Extract the (x, y) coordinate from the center of the cell holding the provided text.  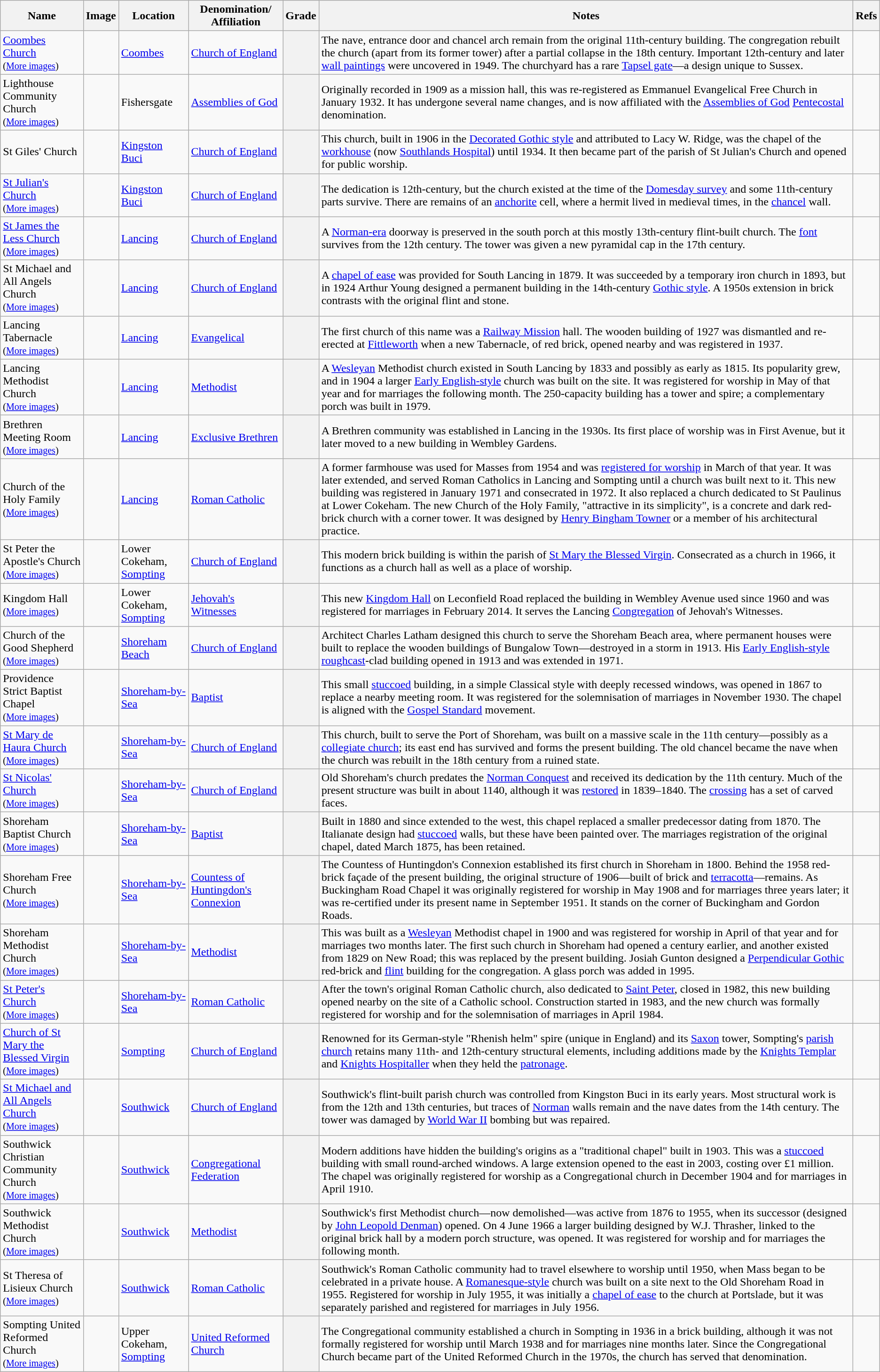
Upper Cokeham, Sompting (153, 1343)
Southwick Methodist Church(More images) (42, 1231)
Grade (301, 16)
St Peter the Apostle's Church(More images) (42, 561)
Church of St Mary the Blessed Virgin(More images) (42, 1051)
Evangelical (236, 337)
Shoreham Baptist Church(More images) (42, 834)
St Julian's Church(More images) (42, 195)
Refs (866, 16)
Coombes Church(More images) (42, 53)
St James the Less Church(More images) (42, 238)
Exclusive Brethren (236, 437)
Shoreham Methodist Church(More images) (42, 952)
Notes (586, 16)
Denomination/Affiliation (236, 16)
Fishersgate (153, 102)
Coombes (153, 53)
Church of the Good Shepherd(More images) (42, 648)
Name (42, 16)
Lighthouse Community Church(More images) (42, 102)
Image (101, 16)
Shoreham Free Church(More images) (42, 890)
Southwick Christian Community Church(More images) (42, 1169)
United Reformed Church (236, 1343)
Assemblies of God (236, 102)
St Mary de Haura Church(More images) (42, 747)
St Giles' Church (42, 152)
St Theresa of Lisieux Church(More images) (42, 1288)
Providence Strict Baptist Chapel(More images) (42, 698)
Shoreham Beach (153, 648)
St Peter's Church(More images) (42, 1002)
Lancing Methodist Church(More images) (42, 387)
Sompting (153, 1051)
Congregational Federation (236, 1169)
Sompting United Reformed Church(More images) (42, 1343)
Kingdom Hall(More images) (42, 604)
Countess of Huntingdon's Connexion (236, 890)
Brethren Meeting Room(More images) (42, 437)
Location (153, 16)
Church of the Holy Family(More images) (42, 499)
St Nicolas' Church(More images) (42, 791)
Jehovah's Witnesses (236, 604)
Lancing Tabernacle(More images) (42, 337)
